Extract the [x, y] coordinate from the center of the cell holding the provided text.  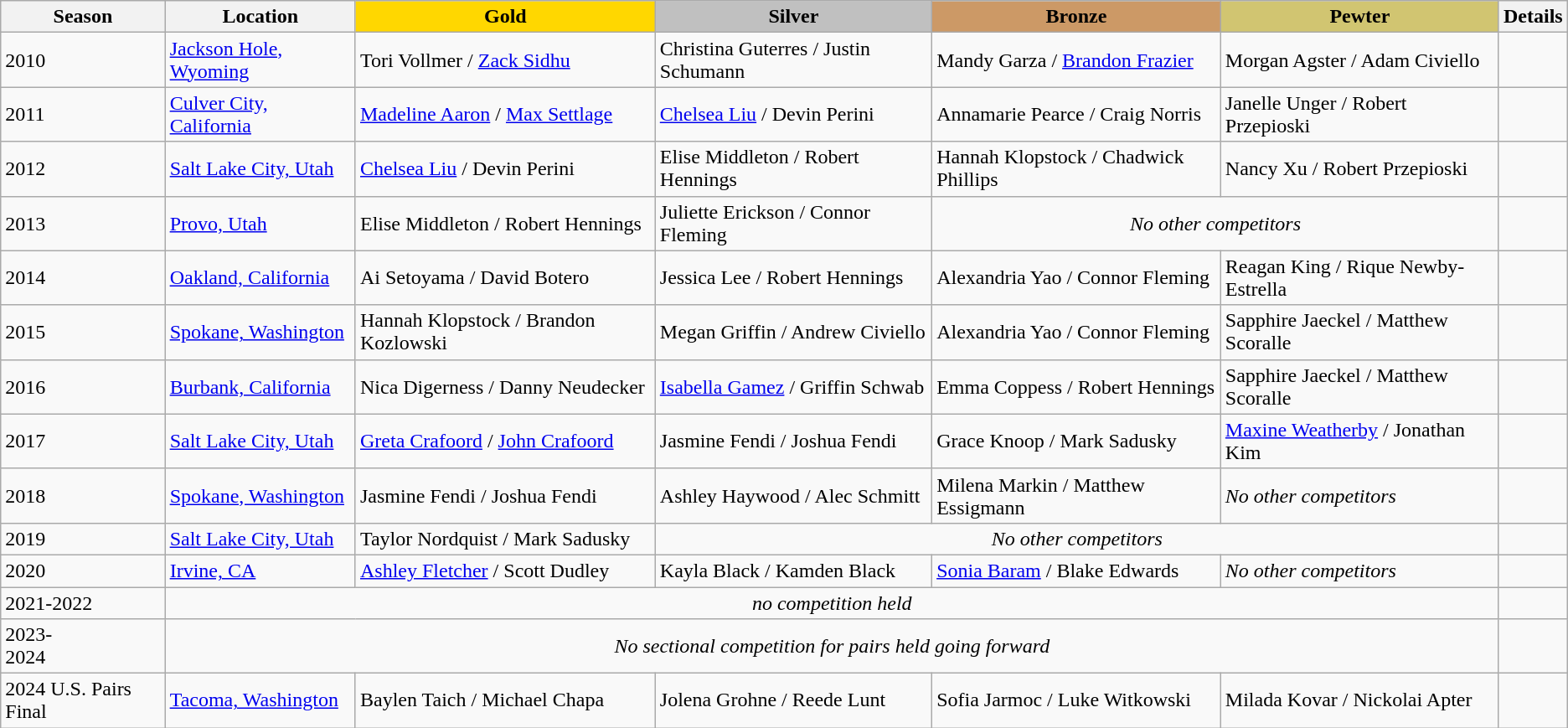
Grace Knoop / Mark Sadusky [1077, 441]
Christina Guterres / Justin Schumann [793, 60]
Baylen Taich / Michael Chapa [505, 700]
2014 [83, 278]
Ashley Haywood / Alec Schmitt [793, 496]
Taylor Nordquist / Mark Sadusky [505, 539]
Ai Setoyama / David Botero [505, 278]
No sectional competition for pairs held going forward [832, 647]
Provo, Utah [260, 223]
Madeline Aaron / Max Settlage [505, 114]
Juliette Erickson / Connor Fleming [793, 223]
Hannah Klopstock / Brandon Kozlowski [505, 332]
Jackson Hole, Wyoming [260, 60]
Morgan Agster / Adam Civiello [1359, 60]
Annamarie Pearce / Craig Norris [1077, 114]
Maxine Weatherby / Jonathan Kim [1359, 441]
2024 U.S. Pairs Final [83, 700]
Silver [793, 17]
Milada Kovar / Nickolai Apter [1359, 700]
Mandy Garza / Brandon Frazier [1077, 60]
Nancy Xu / Robert Przepioski [1359, 169]
2016 [83, 387]
Sonia Baram / Blake Edwards [1077, 571]
2020 [83, 571]
Burbank, California [260, 387]
2013 [83, 223]
Pewter [1359, 17]
Oakland, California [260, 278]
2018 [83, 496]
Tacoma, Washington [260, 700]
2021-2022 [83, 602]
2017 [83, 441]
2011 [83, 114]
Emma Coppess / Robert Hennings [1077, 387]
Sofia Jarmoc / Luke Witkowski [1077, 700]
Greta Crafoord / John Crafoord [505, 441]
no competition held [832, 602]
Janelle Unger / Robert Przepioski [1359, 114]
Kayla Black / Kamden Black [793, 571]
2010 [83, 60]
Jolena Grohne / Reede Lunt [793, 700]
2023-2024 [83, 647]
Bronze [1077, 17]
Ashley Fletcher / Scott Dudley [505, 571]
Season [83, 17]
2015 [83, 332]
Gold [505, 17]
Nica Digerness / Danny Neudecker [505, 387]
Reagan King / Rique Newby-Estrella [1359, 278]
Jessica Lee / Robert Hennings [793, 278]
Isabella Gamez / Griffin Schwab [793, 387]
Milena Markin / Matthew Essigmann [1077, 496]
Hannah Klopstock / Chadwick Phillips [1077, 169]
Irvine, CA [260, 571]
Details [1533, 17]
2012 [83, 169]
2019 [83, 539]
Culver City, California [260, 114]
Location [260, 17]
Tori Vollmer / Zack Sidhu [505, 60]
Megan Griffin / Andrew Civiello [793, 332]
